Provide the (X, Y) coordinate of the cell's center where the given text is located.  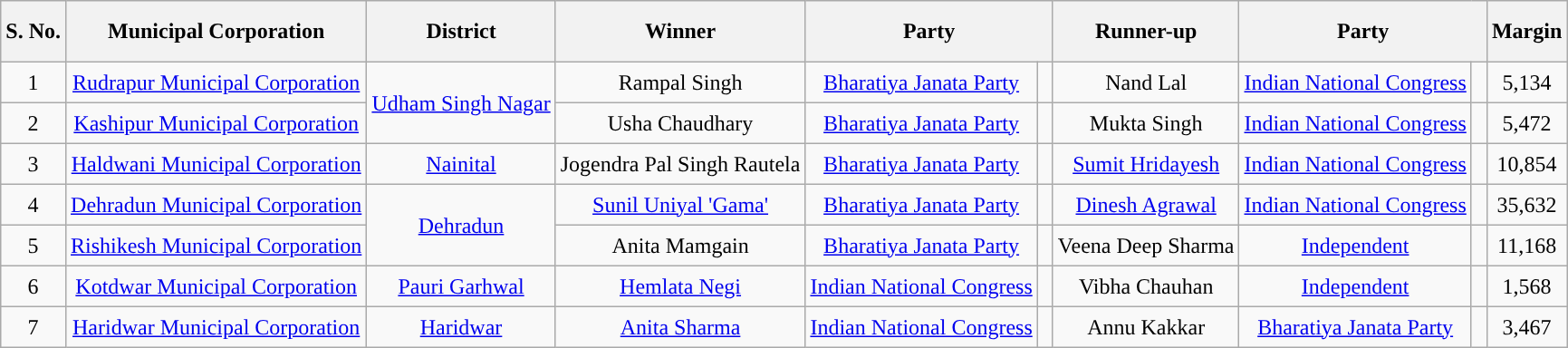
Kotdwar Municipal Corporation (216, 286)
Annu Kakkar (1146, 326)
Rampal Singh (680, 82)
Haridwar Municipal Corporation (216, 326)
Sumit Hridayesh (1146, 163)
Dehradun (461, 225)
S. No. (34, 32)
1 (34, 82)
Runner-up (1146, 32)
Haridwar (461, 326)
7 (34, 326)
3,467 (1526, 326)
5,472 (1526, 123)
6 (34, 286)
Municipal Corporation (216, 32)
Margin (1526, 32)
Udham Singh Nagar (461, 102)
Jogendra Pal Singh Rautela (680, 163)
District (461, 32)
Dinesh Agrawal (1146, 205)
Anita Sharma (680, 326)
Mukta Singh (1146, 123)
Vibha Chauhan (1146, 286)
Sunil Uniyal 'Gama' (680, 205)
35,632 (1526, 205)
Dehradun Municipal Corporation (216, 205)
Anita Mamgain (680, 245)
2 (34, 123)
10,854 (1526, 163)
11,168 (1526, 245)
Haldwani Municipal Corporation (216, 163)
3 (34, 163)
Kashipur Municipal Corporation (216, 123)
Usha Chaudhary (680, 123)
Veena Deep Sharma (1146, 245)
1,568 (1526, 286)
Nand Lal (1146, 82)
Hemlata Negi (680, 286)
Nainital (461, 163)
Rishikesh Municipal Corporation (216, 245)
Rudrapur Municipal Corporation (216, 82)
5 (34, 245)
4 (34, 205)
Pauri Garhwal (461, 286)
5,134 (1526, 82)
Winner (680, 32)
